Find where the given text appears and provide that cell's center as (x, y) coordinate. 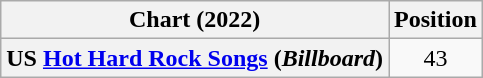
Chart (2022) (195, 20)
Position (436, 20)
US Hot Hard Rock Songs (Billboard) (195, 58)
43 (436, 58)
